Find where the given text appears and provide that cell's center as [X, Y] coordinate. 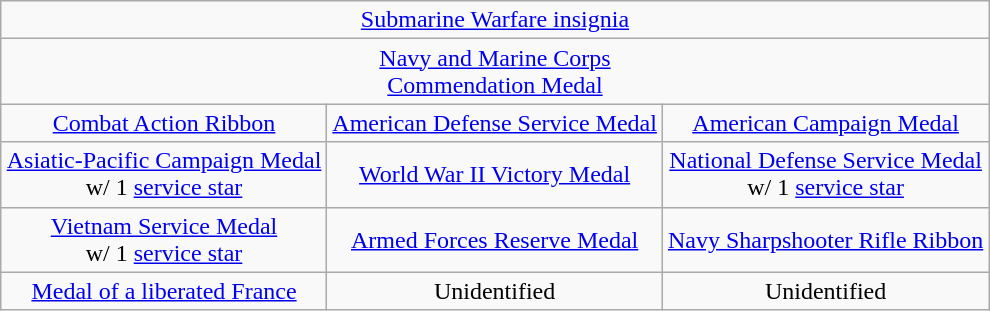
Vietnam Service Medalw/ 1 service star [164, 240]
Submarine Warfare insignia [495, 20]
American Campaign Medal [825, 123]
American Defense Service Medal [495, 123]
Navy and Marine CorpsCommendation Medal [495, 72]
Navy Sharpshooter Rifle Ribbon [825, 240]
Armed Forces Reserve Medal [495, 240]
Medal of a liberated France [164, 291]
World War II Victory Medal [495, 174]
Asiatic-Pacific Campaign Medalw/ 1 service star [164, 174]
Combat Action Ribbon [164, 123]
National Defense Service Medalw/ 1 service star [825, 174]
